Provide the (X, Y) coordinate of the cell's center where the given text is located.  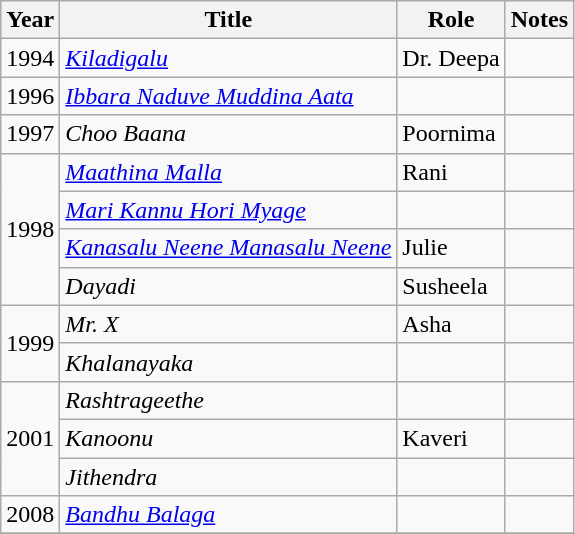
Dr. Deepa (451, 58)
2008 (30, 515)
Choo Baana (228, 134)
Year (30, 20)
Julie (451, 248)
Role (451, 20)
Mari Kannu Hori Myage (228, 210)
Maathina Malla (228, 172)
1997 (30, 134)
Kanasalu Neene Manasalu Neene (228, 248)
Ibbara Naduve Muddina Aata (228, 96)
Rani (451, 172)
Susheela (451, 286)
Rashtrageethe (228, 400)
Mr. X (228, 324)
1996 (30, 96)
1999 (30, 343)
Notes (539, 20)
Asha (451, 324)
2001 (30, 438)
Jithendra (228, 477)
1998 (30, 229)
Kaveri (451, 438)
Kiladigalu (228, 58)
Khalanayaka (228, 362)
Kanoonu (228, 438)
Bandhu Balaga (228, 515)
Poornima (451, 134)
Title (228, 20)
Dayadi (228, 286)
1994 (30, 58)
